From the cell containing the given text, extract its center point as [x, y] coordinate. 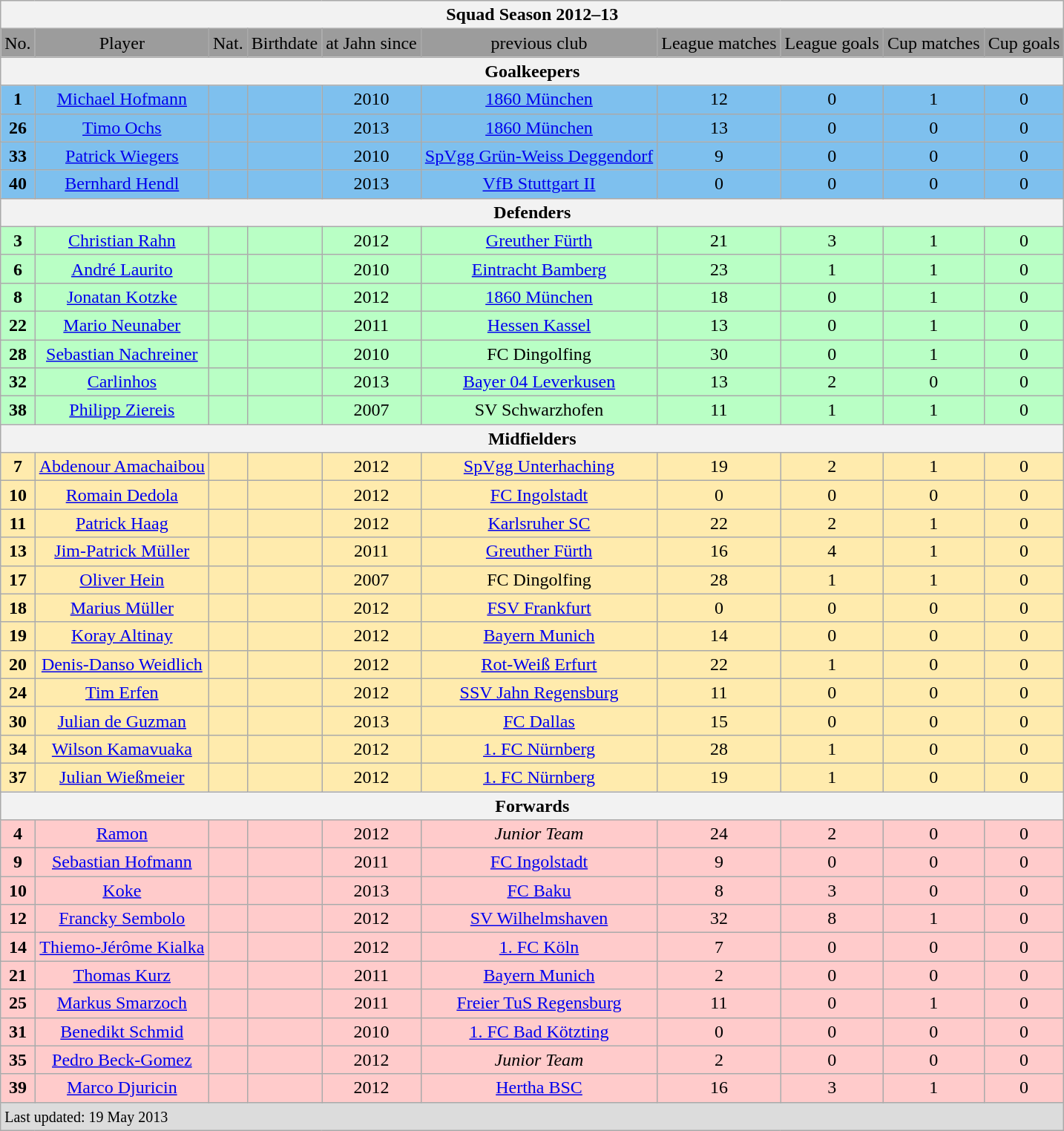
SV Schwarzhofen [539, 410]
Defenders [533, 212]
Timo Ochs [122, 128]
Karlsruher SC [539, 523]
38 [18, 410]
Cup matches [933, 43]
37 [18, 777]
20 [18, 664]
Thomas Kurz [122, 975]
Jim-Patrick Müller [122, 551]
at Jahn since [372, 43]
Tim Erfen [122, 692]
Marco Djuricin [122, 1088]
SpVgg Grün-Weiss Deggendorf [539, 156]
Carlinhos [122, 382]
Benedikt Schmid [122, 1032]
Freier TuS Regensburg [539, 1003]
34 [18, 749]
Koke [122, 891]
31 [18, 1032]
Markus Smarzoch [122, 1003]
Bernhard Hendl [122, 184]
League goals [832, 43]
Goalkeepers [533, 71]
33 [18, 156]
40 [18, 184]
Abdenour Amachaibou [122, 467]
Sebastian Hofmann [122, 862]
Julian Wießmeier [122, 777]
23 [719, 269]
1. FC Köln [539, 947]
Squad Season 2012–13 [533, 15]
FC Dallas [539, 721]
Bayer 04 Leverkusen [539, 382]
Thiemo-Jérôme Kialka [122, 947]
Nat. [229, 43]
Koray Altinay [122, 636]
Francky Sembolo [122, 919]
Christian Rahn [122, 240]
FSV Frankfurt [539, 608]
Julian de Guzman [122, 721]
VfB Stuttgart II [539, 184]
Sebastian Nachreiner [122, 354]
Forwards [533, 805]
SV Wilhelmshaven [539, 919]
6 [18, 269]
Pedro Beck-Gomez [122, 1060]
André Laurito [122, 269]
Ramon [122, 834]
Romain Dedola [122, 495]
Last updated: 19 May 2013 [533, 1116]
SpVgg Unterhaching [539, 467]
Mario Neunaber [122, 325]
FC Baku [539, 891]
Player [122, 43]
Hertha BSC [539, 1088]
35 [18, 1060]
17 [18, 580]
Cup goals [1024, 43]
Patrick Wiegers [122, 156]
Birthdate [284, 43]
Eintracht Bamberg [539, 269]
25 [18, 1003]
15 [719, 721]
26 [18, 128]
Michael Hofmann [122, 99]
Rot-Weiß Erfurt [539, 664]
No. [18, 43]
Hessen Kassel [539, 325]
Denis-Danso Weidlich [122, 664]
39 [18, 1088]
SSV Jahn Regensburg [539, 692]
Midfielders [533, 439]
Wilson Kamavuaka [122, 749]
Patrick Haag [122, 523]
Jonatan Kotzke [122, 297]
1. FC Bad Kötzting [539, 1032]
Oliver Hein [122, 580]
League matches [719, 43]
Marius Müller [122, 608]
Philipp Ziereis [122, 410]
previous club [539, 43]
